For the text-containing cell, return its midpoint in [X, Y] coordinate format. 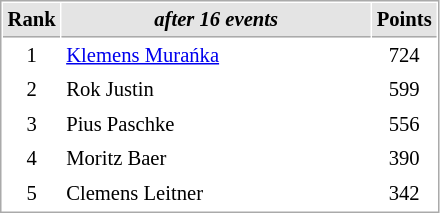
Rok Justin [216, 90]
342 [404, 194]
556 [404, 124]
Klemens Murańka [216, 56]
Pius Paschke [216, 124]
390 [404, 158]
Moritz Baer [216, 158]
Points [404, 20]
5 [32, 194]
2 [32, 90]
724 [404, 56]
599 [404, 90]
1 [32, 56]
after 16 events [216, 20]
4 [32, 158]
3 [32, 124]
Clemens Leitner [216, 194]
Rank [32, 20]
